Search for the cell housing the specified text and yield its (x, y) center coordinate. 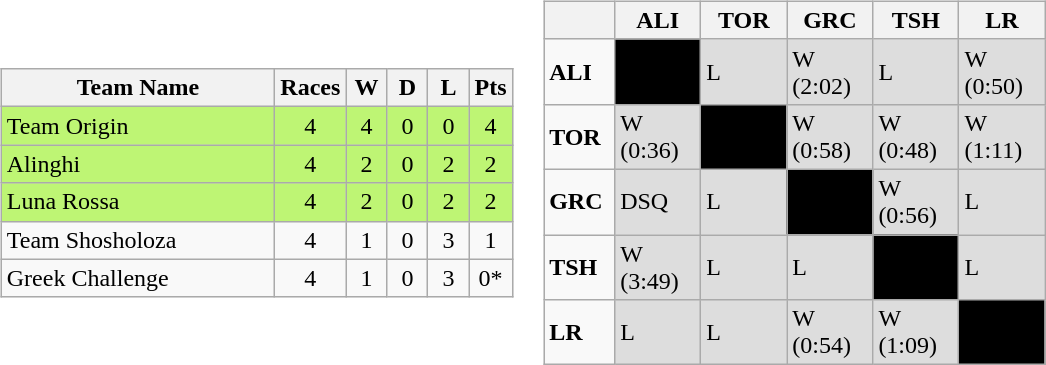
Team Origin (138, 126)
W (0:36) (658, 136)
W (1:11) (1002, 136)
Races (310, 88)
W (0:54) (830, 332)
DSQ (658, 202)
W (0:48) (916, 136)
W (1:09) (916, 332)
W (2:02) (830, 72)
0* (490, 278)
W (3:49) (658, 266)
W (0:58) (830, 136)
W (0:56) (916, 202)
W (366, 88)
D (408, 88)
Team Shosholoza (138, 240)
Alinghi (138, 164)
Team Name (138, 88)
W (0:50) (1002, 72)
Luna Rossa (138, 202)
Pts (490, 88)
Greek Challenge (138, 278)
